From the cell containing the given text, extract its center point as (x, y) coordinate. 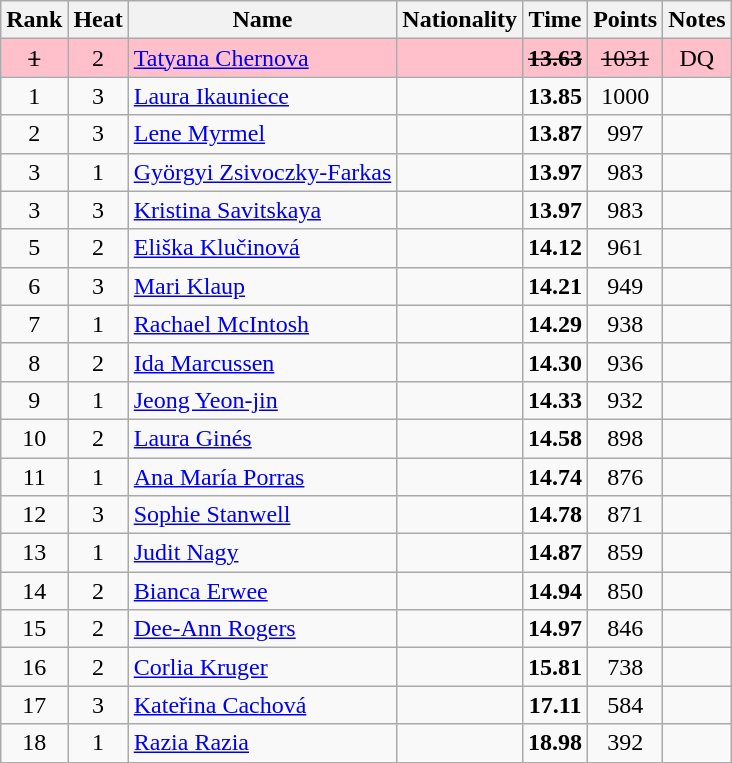
Razia Razia (262, 743)
Nationality (460, 20)
961 (626, 248)
18 (34, 743)
13.85 (556, 96)
Rachael McIntosh (262, 324)
13 (34, 553)
936 (626, 362)
Laura Ginés (262, 438)
17.11 (556, 705)
Time (556, 20)
17 (34, 705)
1031 (626, 58)
15.81 (556, 667)
Dee-Ann Rogers (262, 629)
14.74 (556, 477)
6 (34, 286)
14.78 (556, 515)
Heat (98, 20)
13.87 (556, 134)
Ana María Porras (262, 477)
14.94 (556, 591)
18.98 (556, 743)
Notes (697, 20)
11 (34, 477)
Lene Myrmel (262, 134)
12 (34, 515)
DQ (697, 58)
14.33 (556, 400)
Points (626, 20)
Rank (34, 20)
16 (34, 667)
Name (262, 20)
938 (626, 324)
Ida Marcussen (262, 362)
14.30 (556, 362)
846 (626, 629)
Györgyi Zsivoczky-Farkas (262, 172)
997 (626, 134)
14.87 (556, 553)
Kateřina Cachová (262, 705)
15 (34, 629)
7 (34, 324)
14.97 (556, 629)
Mari Klaup (262, 286)
13.63 (556, 58)
859 (626, 553)
9 (34, 400)
738 (626, 667)
14.21 (556, 286)
8 (34, 362)
Corlia Kruger (262, 667)
876 (626, 477)
5 (34, 248)
14.58 (556, 438)
Eliška Klučinová (262, 248)
Judit Nagy (262, 553)
14 (34, 591)
14.29 (556, 324)
Tatyana Chernova (262, 58)
14.12 (556, 248)
584 (626, 705)
Jeong Yeon-jin (262, 400)
898 (626, 438)
Sophie Stanwell (262, 515)
Kristina Savitskaya (262, 210)
Bianca Erwee (262, 591)
1000 (626, 96)
871 (626, 515)
949 (626, 286)
850 (626, 591)
932 (626, 400)
Laura Ikauniece (262, 96)
10 (34, 438)
392 (626, 743)
